Return (X, Y) of the center of cell containing provided text 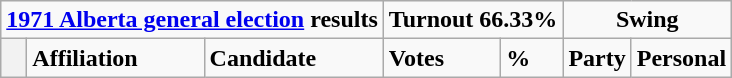
Affiliation (116, 58)
% (532, 58)
Personal (681, 58)
Party (597, 58)
Candidate (294, 58)
Swing (648, 20)
1971 Alberta general election results (192, 20)
Votes (442, 58)
Turnout 66.33% (473, 20)
